Output the (x, y) coordinate of the center of the cell containing the given text.  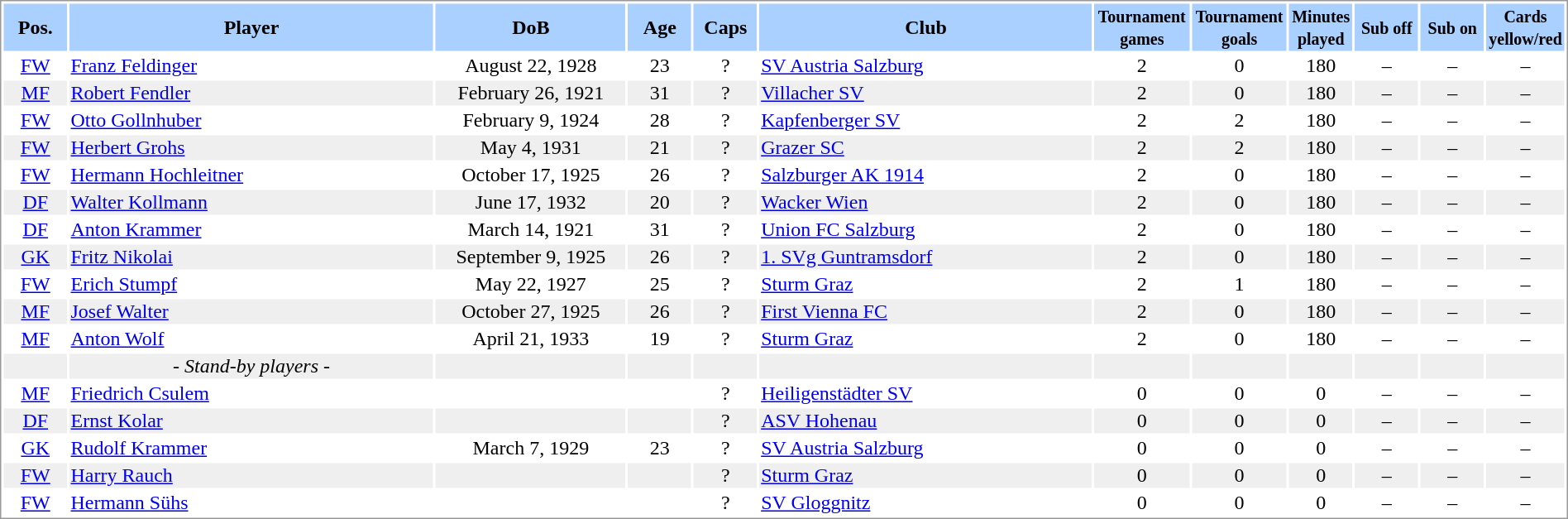
March 14, 1921 (531, 229)
Anton Krammer (251, 229)
Erich Stumpf (251, 284)
Cardsyellow/red (1526, 26)
April 21, 1933 (531, 339)
Sub off (1386, 26)
- Stand-by players - (251, 367)
First Vienna FC (926, 312)
Franz Feldinger (251, 65)
19 (660, 339)
Union FC Salzburg (926, 229)
Tournamentgoals (1239, 26)
Sub on (1452, 26)
DoB (531, 26)
March 7, 1929 (531, 448)
September 9, 1925 (531, 257)
Fritz Nikolai (251, 257)
February 26, 1921 (531, 94)
February 9, 1924 (531, 120)
Walter Kollmann (251, 203)
1. SVg Guntramsdorf (926, 257)
Club (926, 26)
Harry Rauch (251, 476)
Herbert Grohs (251, 148)
Friedrich Csulem (251, 393)
28 (660, 120)
Age (660, 26)
21 (660, 148)
ASV Hohenau (926, 421)
August 22, 1928 (531, 65)
Hermann Sühs (251, 502)
Salzburger AK 1914 (926, 175)
Pos. (35, 26)
Player (251, 26)
Anton Wolf (251, 339)
May 4, 1931 (531, 148)
Josef Walter (251, 312)
20 (660, 203)
Ernst Kolar (251, 421)
June 17, 1932 (531, 203)
Grazer SC (926, 148)
Caps (726, 26)
SV Gloggnitz (926, 502)
Hermann Hochleitner (251, 175)
Tournamentgames (1141, 26)
1 (1239, 284)
25 (660, 284)
Otto Gollnhuber (251, 120)
Wacker Wien (926, 203)
October 27, 1925 (531, 312)
Heiligenstädter SV (926, 393)
Robert Fendler (251, 94)
May 22, 1927 (531, 284)
Minutesplayed (1322, 26)
October 17, 1925 (531, 175)
Kapfenberger SV (926, 120)
Villacher SV (926, 94)
Rudolf Krammer (251, 448)
